Scan for the cell matching the given text and deliver its [X, Y] coordinate at center. 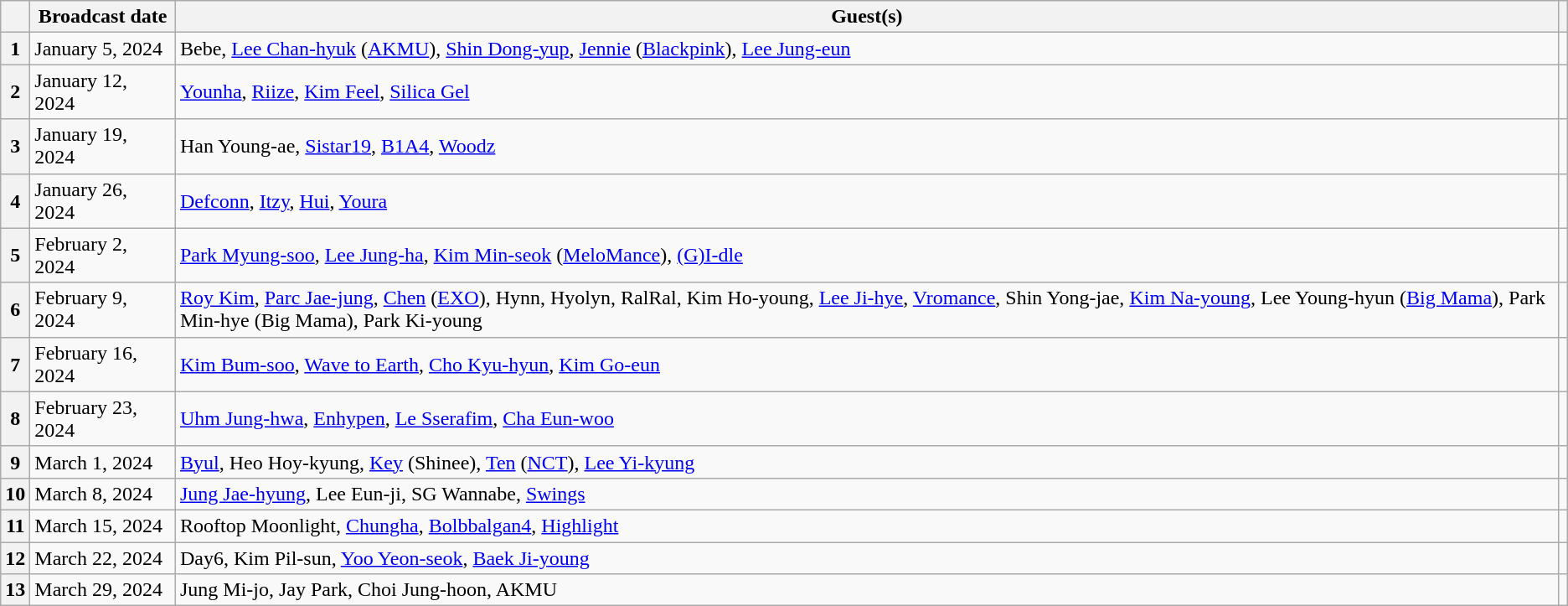
January 19, 2024 [103, 146]
Jung Jae-hyung, Lee Eun-ji, SG Wannabe, Swings [866, 494]
Day6, Kim Pil-sun, Yoo Yeon-seok, Baek Ji-young [866, 557]
February 9, 2024 [103, 310]
Guest(s) [866, 17]
March 15, 2024 [103, 526]
Defconn, Itzy, Hui, Youra [866, 201]
Han Young-ae, Sistar19, B1A4, Woodz [866, 146]
March 22, 2024 [103, 557]
Byul, Heo Hoy-kyung, Key (Shinee), Ten (NCT), Lee Yi-kyung [866, 462]
9 [15, 462]
March 8, 2024 [103, 494]
12 [15, 557]
11 [15, 526]
Uhm Jung-hwa, Enhypen, Le Sserafim, Cha Eun-woo [866, 419]
January 26, 2024 [103, 201]
4 [15, 201]
1 [15, 49]
13 [15, 590]
2 [15, 92]
February 23, 2024 [103, 419]
Jung Mi-jo, Jay Park, Choi Jung-hoon, AKMU [866, 590]
10 [15, 494]
January 12, 2024 [103, 92]
Park Myung-soo, Lee Jung-ha, Kim Min-seok (MeloMance), (G)I-dle [866, 255]
March 1, 2024 [103, 462]
Kim Bum-soo, Wave to Earth, Cho Kyu-hyun, Kim Go-eun [866, 364]
February 2, 2024 [103, 255]
January 5, 2024 [103, 49]
March 29, 2024 [103, 590]
6 [15, 310]
Bebe, Lee Chan-hyuk (AKMU), Shin Dong-yup, Jennie (Blackpink), Lee Jung-eun [866, 49]
5 [15, 255]
Broadcast date [103, 17]
February 16, 2024 [103, 364]
Rooftop Moonlight, Chungha, Bolbbalgan4, Highlight [866, 526]
7 [15, 364]
Younha, Riize, Kim Feel, Silica Gel [866, 92]
8 [15, 419]
3 [15, 146]
